From the cell containing the given text, extract its center point as [x, y] coordinate. 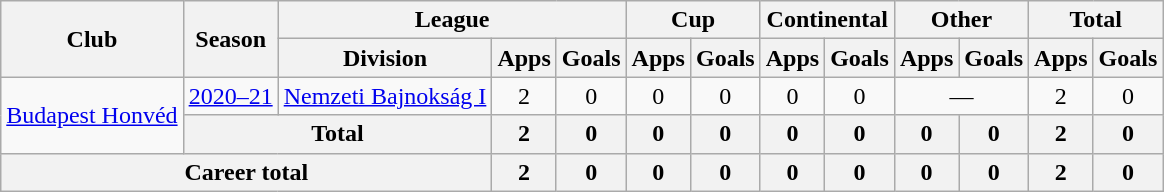
Other [961, 20]
Budapest Honvéd [92, 115]
Continental [827, 20]
— [961, 96]
Division [385, 58]
Cup [693, 20]
Nemzeti Bajnokság I [385, 96]
League [452, 20]
Season [230, 39]
2020–21 [230, 96]
Career total [246, 172]
Club [92, 39]
